Locate the cell with the specified text and output its [x, y] center coordinate. 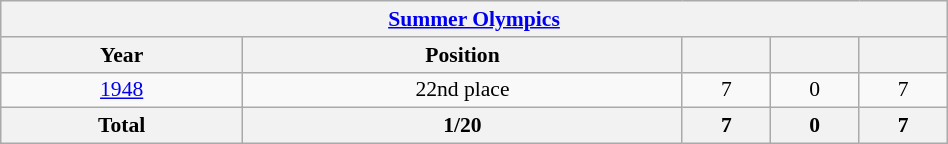
1948 [122, 90]
1/20 [463, 126]
22nd place [463, 90]
Summer Olympics [474, 19]
Position [463, 55]
Total [122, 126]
Year [122, 55]
